Find where the given text appears and provide that cell's center as (x, y) coordinate. 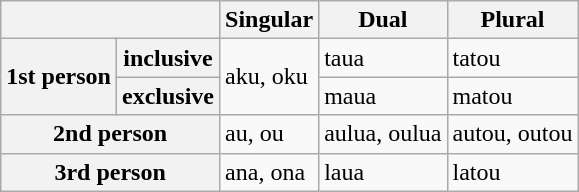
ana, ona (270, 172)
Singular (270, 20)
autou, outou (512, 134)
aulua, oulua (383, 134)
1st person (59, 77)
maua (383, 96)
Plural (512, 20)
inclusive (168, 58)
laua (383, 172)
exclusive (168, 96)
Dual (383, 20)
au, ou (270, 134)
aku, oku (270, 77)
taua (383, 58)
3rd person (110, 172)
latou (512, 172)
2nd person (110, 134)
matou (512, 96)
tatou (512, 58)
